Provide the [x, y] coordinate of the cell's center where the given text is located.  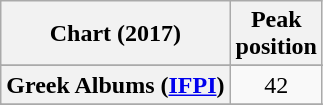
Peakposition [276, 34]
Greek Albums (IFPI) [116, 85]
Chart (2017) [116, 34]
42 [276, 85]
